Extract the [X, Y] coordinate from the center of the cell holding the provided text.  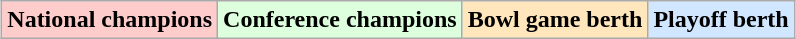
Playoff berth [721, 20]
Bowl game berth [555, 20]
National champions [110, 20]
Conference champions [340, 20]
